For the text-containing cell, return its midpoint in (x, y) coordinate format. 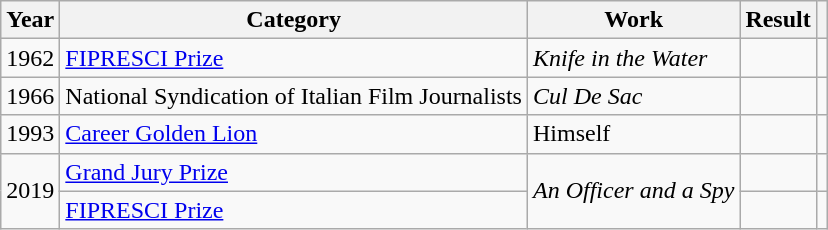
Category (294, 20)
National Syndication of Italian Film Journalists (294, 96)
Grand Jury Prize (294, 172)
An Officer and a Spy (633, 191)
Knife in the Water (633, 58)
1962 (30, 58)
Result (778, 20)
Himself (633, 134)
1993 (30, 134)
Work (633, 20)
Cul De Sac (633, 96)
Career Golden Lion (294, 134)
2019 (30, 191)
Year (30, 20)
1966 (30, 96)
